From the cell containing the given text, extract its center point as [X, Y] coordinate. 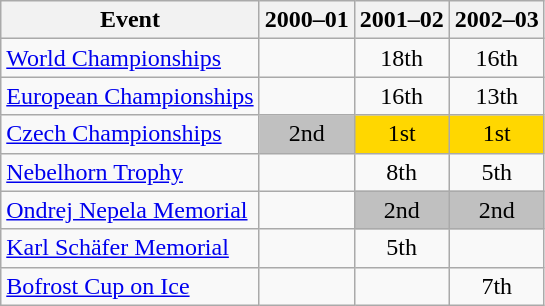
Karl Schäfer Memorial [130, 248]
Czech Championships [130, 134]
Bofrost Cup on Ice [130, 286]
13th [496, 96]
7th [496, 286]
World Championships [130, 58]
2000–01 [306, 20]
2002–03 [496, 20]
Ondrej Nepela Memorial [130, 210]
18th [402, 58]
Nebelhorn Trophy [130, 172]
2001–02 [402, 20]
Event [130, 20]
European Championships [130, 96]
8th [402, 172]
